Output the [X, Y] coordinate of the center of the cell containing the given text.  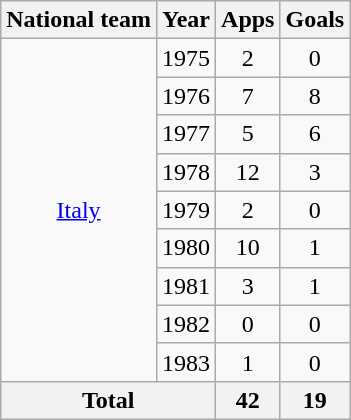
6 [315, 134]
1982 [186, 324]
42 [248, 400]
Apps [248, 20]
8 [315, 96]
Year [186, 20]
Total [108, 400]
1979 [186, 210]
7 [248, 96]
1976 [186, 96]
1983 [186, 362]
1980 [186, 248]
19 [315, 400]
National team [79, 20]
1975 [186, 58]
1981 [186, 286]
12 [248, 172]
5 [248, 134]
1977 [186, 134]
1978 [186, 172]
Italy [79, 210]
10 [248, 248]
Goals [315, 20]
